Extract the (x, y) coordinate from the center of the cell holding the provided text.  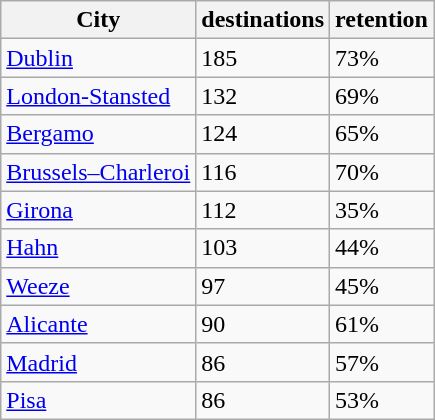
Girona (98, 210)
Alicante (98, 324)
Hahn (98, 248)
35% (382, 210)
116 (263, 172)
Madrid (98, 362)
112 (263, 210)
retention (382, 20)
70% (382, 172)
Weeze (98, 286)
45% (382, 286)
44% (382, 248)
124 (263, 134)
53% (382, 400)
69% (382, 96)
90 (263, 324)
destinations (263, 20)
103 (263, 248)
65% (382, 134)
73% (382, 58)
Dublin (98, 58)
Pisa (98, 400)
132 (263, 96)
185 (263, 58)
61% (382, 324)
Brussels–Charleroi (98, 172)
Bergamo (98, 134)
London-Stansted (98, 96)
97 (263, 286)
57% (382, 362)
City (98, 20)
